For the text-containing cell, return its midpoint in (X, Y) coordinate format. 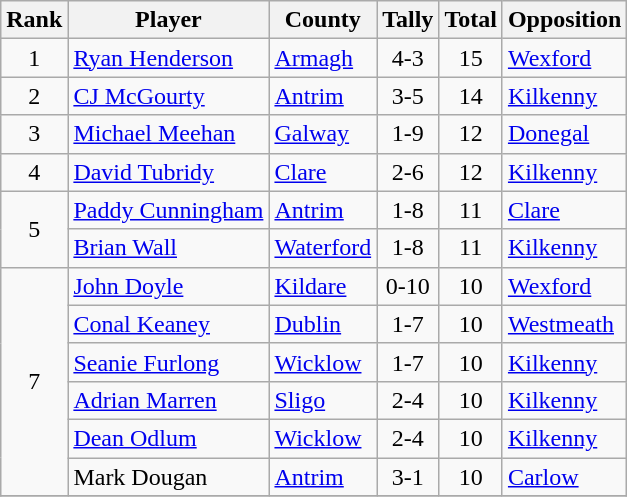
Player (168, 20)
Dublin (323, 324)
Waterford (323, 248)
County (323, 20)
0-10 (408, 286)
7 (34, 381)
3-1 (408, 477)
Westmeath (564, 324)
Conal Keaney (168, 324)
2 (34, 96)
Seanie Furlong (168, 362)
14 (471, 96)
3-5 (408, 96)
2-6 (408, 172)
Brian Wall (168, 248)
Sligo (323, 400)
David Tubridy (168, 172)
1-9 (408, 134)
John Doyle (168, 286)
Mark Dougan (168, 477)
3 (34, 134)
Paddy Cunningham (168, 210)
Carlow (564, 477)
Opposition (564, 20)
Rank (34, 20)
5 (34, 229)
Kildare (323, 286)
4 (34, 172)
1 (34, 58)
Ryan Henderson (168, 58)
Total (471, 20)
Adrian Marren (168, 400)
CJ McGourty (168, 96)
4-3 (408, 58)
Michael Meehan (168, 134)
Tally (408, 20)
15 (471, 58)
Donegal (564, 134)
Galway (323, 134)
Dean Odlum (168, 438)
Armagh (323, 58)
